Detect which cell encompasses the target text, then output its [x, y] center coordinate. 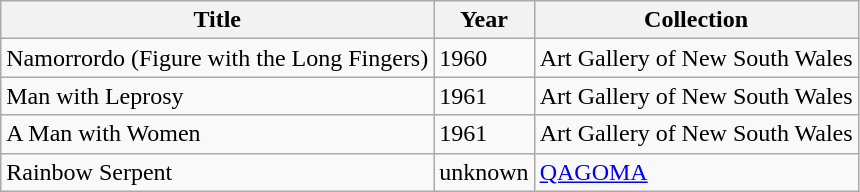
Title [218, 20]
Collection [696, 20]
Namorrordo (Figure with the Long Fingers) [218, 58]
unknown [484, 172]
1960 [484, 58]
Rainbow Serpent [218, 172]
A Man with Women [218, 134]
Year [484, 20]
Man with Leprosy [218, 96]
QAGOMA [696, 172]
